Capture the cell that displays the provided text and extract its (x, y) central coordinate. 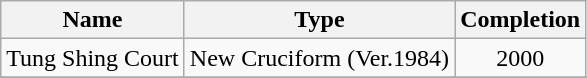
New Cruciform (Ver.1984) (319, 58)
Name (93, 20)
Type (319, 20)
2000 (520, 58)
Completion (520, 20)
Tung Shing Court (93, 58)
